Capture the cell that displays the provided text and extract its [X, Y] central coordinate. 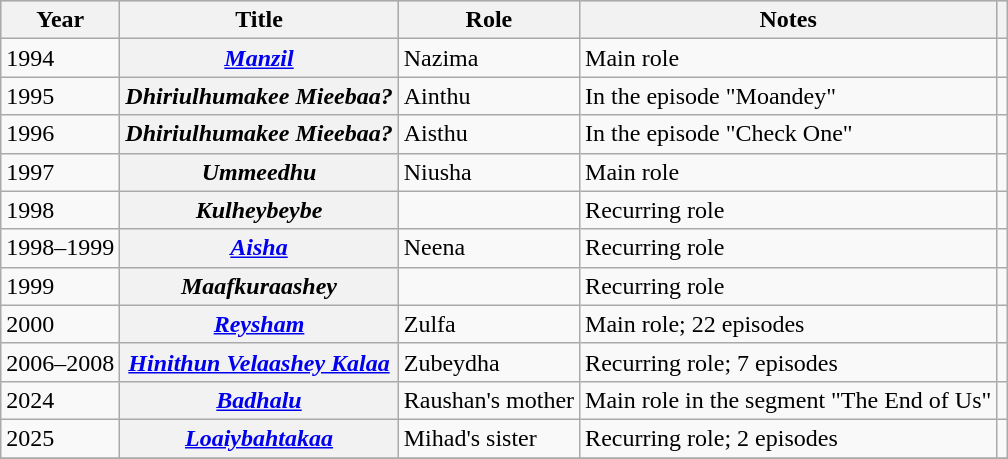
Maafkuraashey [259, 286]
Title [259, 20]
Hinithun Velaashey Kalaa [259, 362]
Main role; 22 episodes [788, 324]
Nazima [488, 58]
1997 [60, 172]
Role [488, 20]
Niusha [488, 172]
Ummeedhu [259, 172]
Raushan's mother [488, 400]
1996 [60, 134]
Aisha [259, 248]
1998–1999 [60, 248]
Reysham [259, 324]
In the episode "Moandey" [788, 96]
1998 [60, 210]
Zulfa [488, 324]
2000 [60, 324]
Kulheybeybe [259, 210]
Year [60, 20]
Mihad's sister [488, 438]
Main role in the segment "The End of Us" [788, 400]
Loaiybahtakaa [259, 438]
1994 [60, 58]
Manzil [259, 58]
Recurring role; 7 episodes [788, 362]
Badhalu [259, 400]
Ainthu [488, 96]
In the episode "Check One" [788, 134]
Aisthu [488, 134]
Neena [488, 248]
Recurring role; 2 episodes [788, 438]
2024 [60, 400]
Zubeydha [488, 362]
1999 [60, 286]
2006–2008 [60, 362]
1995 [60, 96]
2025 [60, 438]
Notes [788, 20]
